Extract the (x, y) coordinate from the center of the cell holding the provided text.  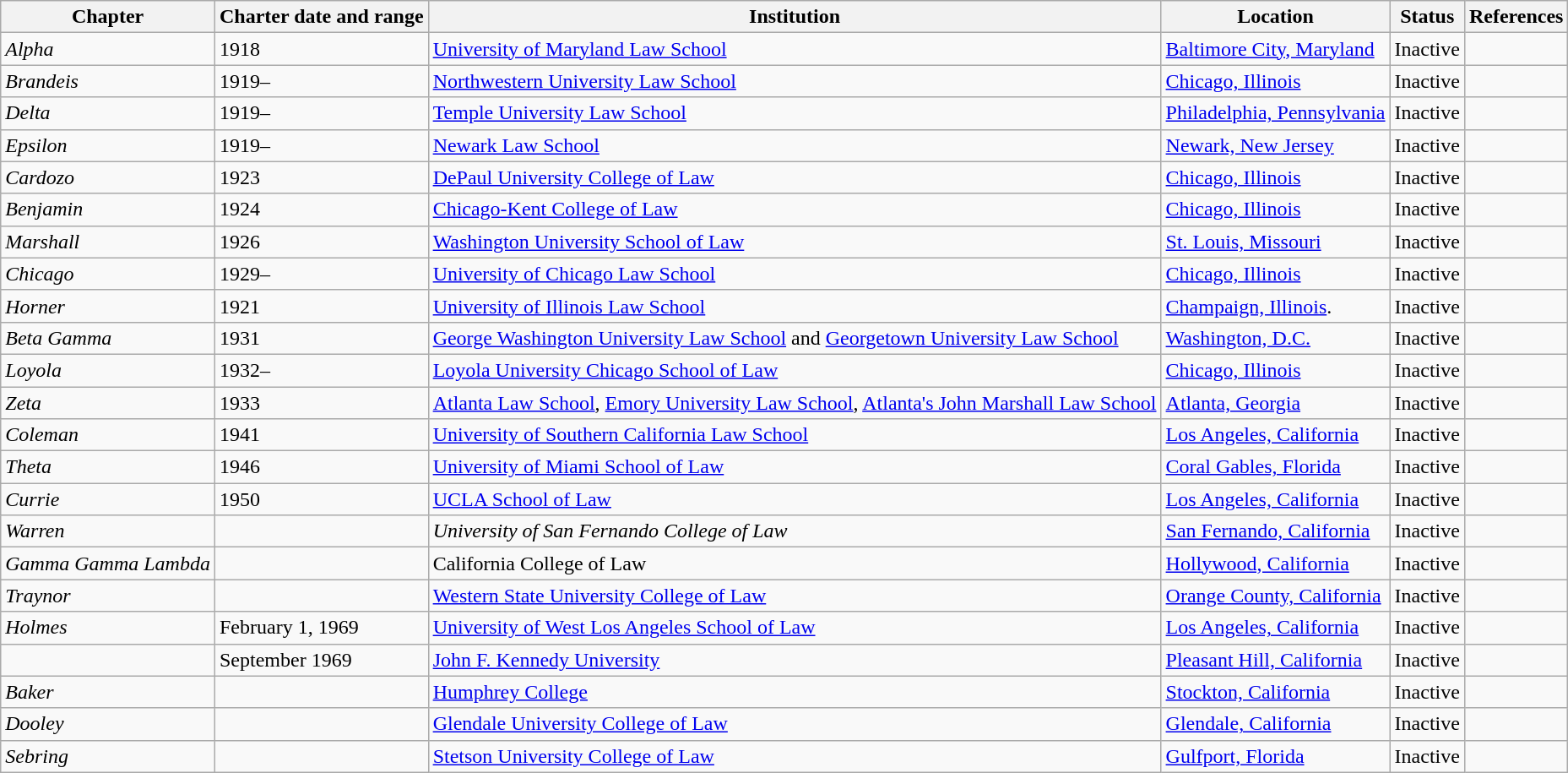
Brandeis (108, 81)
Delta (108, 113)
Chapter (108, 17)
University of Chicago Law School (795, 274)
Epsilon (108, 145)
Gulfport, Florida (1275, 756)
Theta (108, 467)
Beta Gamma (108, 338)
1931 (321, 338)
Temple University Law School (795, 113)
1946 (321, 467)
Atlanta Law School, Emory University Law School, Atlanta's John Marshall Law School (795, 403)
Glendale, California (1275, 724)
Coleman (108, 435)
Atlanta, Georgia (1275, 403)
Baltimore City, Maryland (1275, 49)
University of Maryland Law School (795, 49)
Washington University School of Law (795, 242)
Chicago (108, 274)
Coral Gables, Florida (1275, 467)
Traynor (108, 596)
Washington, D.C. (1275, 338)
1926 (321, 242)
Western State University College of Law (795, 596)
Alpha (108, 49)
September 1969 (321, 660)
1918 (321, 49)
1921 (321, 306)
Warren (108, 531)
Newark Law School (795, 145)
Glendale University College of Law (795, 724)
Hollywood, California (1275, 563)
Champaign, Illinois. (1275, 306)
University of Southern California Law School (795, 435)
1933 (321, 403)
Cardozo (108, 177)
1941 (321, 435)
John F. Kennedy University (795, 660)
San Fernando, California (1275, 531)
Stockton, California (1275, 692)
Institution (795, 17)
1924 (321, 210)
Pleasant Hill, California (1275, 660)
University of Illinois Law School (795, 306)
DePaul University College of Law (795, 177)
Zeta (108, 403)
Charter date and range (321, 17)
University of West Los Angeles School of Law (795, 628)
Newark, New Jersey (1275, 145)
Gamma Gamma Lambda (108, 563)
California College of Law (795, 563)
Chicago-Kent College of Law (795, 210)
Philadelphia, Pennsylvania (1275, 113)
St. Louis, Missouri (1275, 242)
Horner (108, 306)
Loyola (108, 370)
Stetson University College of Law (795, 756)
Orange County, California (1275, 596)
February 1, 1969 (321, 628)
Loyola University Chicago School of Law (795, 370)
UCLA School of Law (795, 499)
1923 (321, 177)
Humphrey College (795, 692)
Holmes (108, 628)
Marshall (108, 242)
Benjamin (108, 210)
University of San Fernando College of Law (795, 531)
Baker (108, 692)
Northwestern University Law School (795, 81)
1950 (321, 499)
Sebring (108, 756)
Currie (108, 499)
George Washington University Law School and Georgetown University Law School (795, 338)
Location (1275, 17)
Dooley (108, 724)
University of Miami School of Law (795, 467)
References (1516, 17)
Status (1427, 17)
1932– (321, 370)
1929– (321, 274)
